Identify which cell holds the provided text, then report its (X, Y) central coordinate. 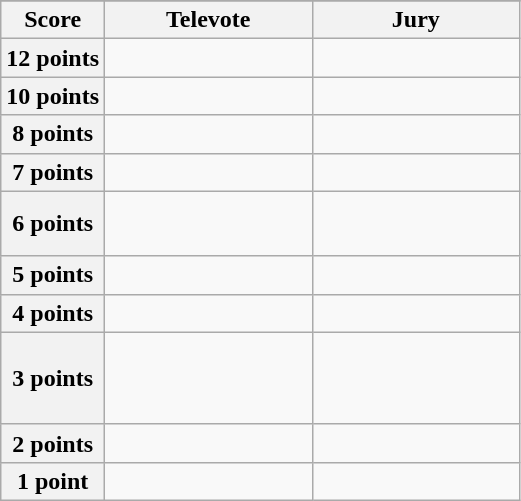
5 points (53, 275)
3 points (53, 378)
10 points (53, 96)
Jury (416, 20)
12 points (53, 58)
Score (53, 20)
1 point (53, 481)
4 points (53, 313)
Televote (209, 20)
8 points (53, 134)
2 points (53, 443)
6 points (53, 224)
7 points (53, 172)
